Pinpoint the cell where the given text exists, returning its (X, Y) midpoint coordinate. 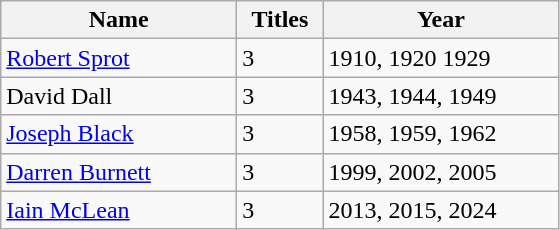
Robert Sprot (119, 58)
1958, 1959, 1962 (441, 134)
Year (441, 20)
1999, 2002, 2005 (441, 172)
1910, 1920 1929 (441, 58)
David Dall (119, 96)
Name (119, 20)
Darren Burnett (119, 172)
2013, 2015, 2024 (441, 210)
Titles (280, 20)
1943, 1944, 1949 (441, 96)
Iain McLean (119, 210)
Joseph Black (119, 134)
